Scan for the cell matching the given text and deliver its (X, Y) coordinate at center. 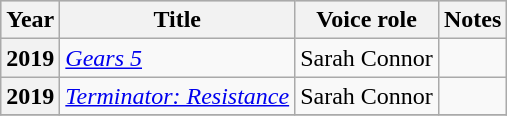
Notes (472, 20)
Title (178, 20)
Gears 5 (178, 58)
Terminator: Resistance (178, 96)
Year (30, 20)
Voice role (367, 20)
